For the text-containing cell, return its midpoint in (x, y) coordinate format. 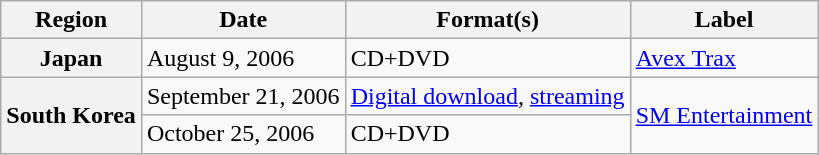
Format(s) (488, 20)
August 9, 2006 (243, 58)
Digital download, streaming (488, 96)
Label (724, 20)
Date (243, 20)
October 25, 2006 (243, 134)
Region (72, 20)
Japan (72, 58)
South Korea (72, 115)
Avex Trax (724, 58)
September 21, 2006 (243, 96)
SM Entertainment (724, 115)
